Capture the cell that displays the provided text and extract its [x, y] central coordinate. 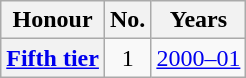
Fifth tier [53, 58]
2000–01 [198, 58]
No. [127, 20]
Honour [53, 20]
Years [198, 20]
1 [127, 58]
